Locate the cell with the specified text and output its (X, Y) center coordinate. 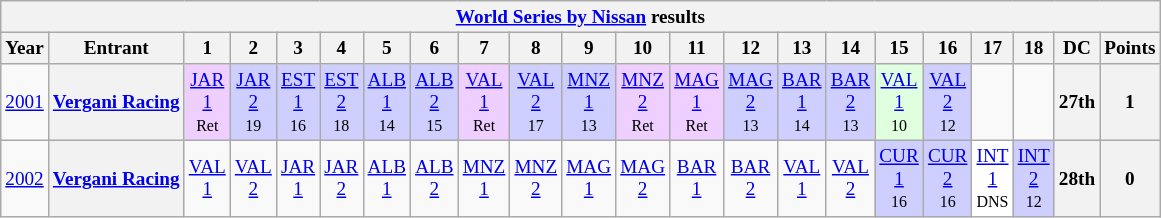
Entrant (116, 48)
0 (1130, 178)
EST218 (342, 102)
17 (992, 48)
World Series by Nissan results (580, 17)
8 (536, 48)
2 (253, 48)
MAG213 (751, 102)
16 (948, 48)
18 (1034, 48)
14 (850, 48)
28th (1076, 178)
15 (900, 48)
MNZ2 (536, 178)
11 (697, 48)
6 (435, 48)
ALB1 (387, 178)
Year (25, 48)
3 (298, 48)
JAR2 (342, 178)
VAL212 (948, 102)
MAG2 (643, 178)
ALB215 (435, 102)
MAG1 (589, 178)
BAR1 (697, 178)
10 (643, 48)
BAR2 (751, 178)
CUR216 (948, 178)
2002 (25, 178)
MNZ1 (484, 178)
13 (802, 48)
VAL217 (536, 102)
BAR213 (850, 102)
Points (1130, 48)
BAR114 (802, 102)
12 (751, 48)
2001 (25, 102)
CUR116 (900, 178)
EST116 (298, 102)
ALB2 (435, 178)
DC (1076, 48)
9 (589, 48)
MNZ113 (589, 102)
MNZ2Ret (643, 102)
5 (387, 48)
VAL110 (900, 102)
MAG1Ret (697, 102)
JAR1 (298, 178)
INT212 (1034, 178)
JAR1Ret (207, 102)
JAR219 (253, 102)
VAL1Ret (484, 102)
7 (484, 48)
4 (342, 48)
27th (1076, 102)
INT1DNS (992, 178)
ALB114 (387, 102)
